Determine the (x, y) coordinate at the center of the cell enclosing the given text.  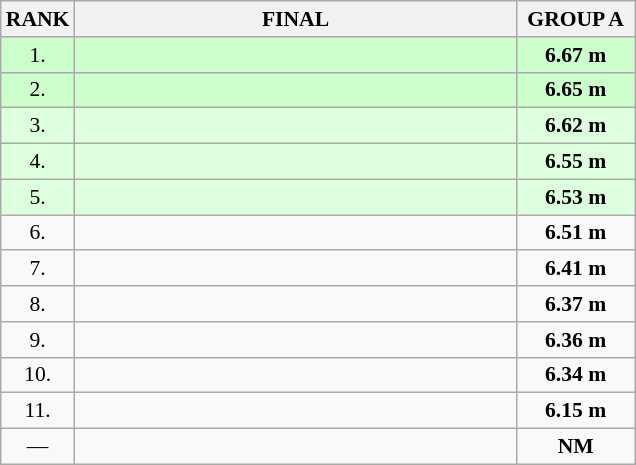
6.62 m (576, 126)
7. (38, 269)
10. (38, 375)
6. (38, 233)
GROUP A (576, 19)
6.55 m (576, 162)
6.53 m (576, 197)
6.65 m (576, 90)
FINAL (295, 19)
6.34 m (576, 375)
6.37 m (576, 304)
8. (38, 304)
11. (38, 411)
6.15 m (576, 411)
1. (38, 55)
6.67 m (576, 55)
3. (38, 126)
9. (38, 340)
6.41 m (576, 269)
4. (38, 162)
NM (576, 447)
5. (38, 197)
RANK (38, 19)
6.36 m (576, 340)
6.51 m (576, 233)
2. (38, 90)
— (38, 447)
